Capture the cell that displays the provided text and extract its (x, y) central coordinate. 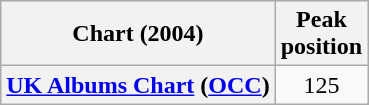
125 (321, 85)
UK Albums Chart (OCC) (138, 85)
Peak position (321, 34)
Chart (2004) (138, 34)
